For the text-containing cell, return its midpoint in (X, Y) coordinate format. 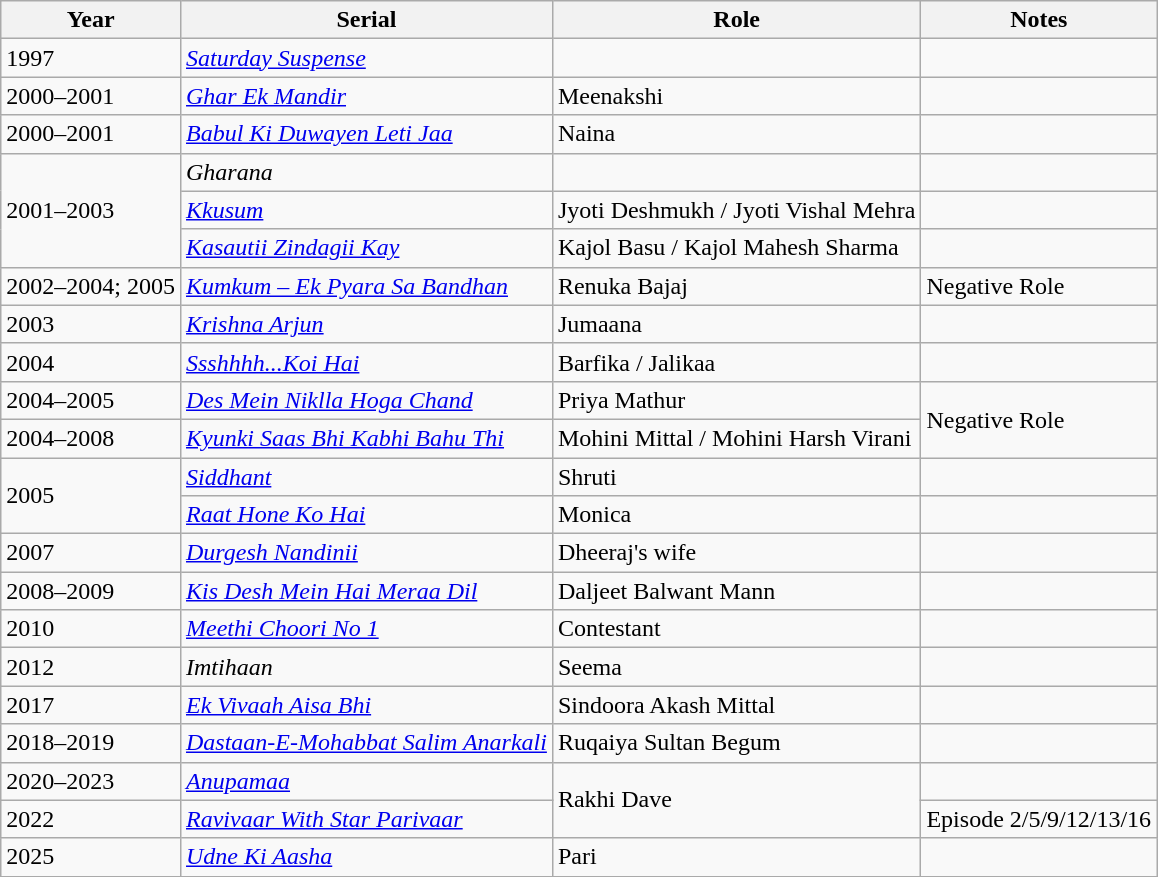
Priya Mathur (736, 400)
Kumkum – Ek Pyara Sa Bandhan (366, 286)
Dastaan-E-Mohabbat Salim Anarkali (366, 743)
2025 (91, 857)
2004–2008 (91, 438)
Dheeraj's wife (736, 553)
Babul Ki Duwayen Leti Jaa (366, 134)
Meethi Choori No 1 (366, 629)
Contestant (736, 629)
Rakhi Dave (736, 800)
2004–2005 (91, 400)
Seema (736, 667)
Notes (1039, 20)
Krishna Arjun (366, 324)
Mohini Mittal / Mohini Harsh Virani (736, 438)
Sindoora Akash Mittal (736, 705)
Ravivaar With Star Parivaar (366, 819)
2022 (91, 819)
Durgesh Nandinii (366, 553)
Meenakshi (736, 96)
2020–2023 (91, 781)
Kis Desh Mein Hai Meraa Dil (366, 591)
Des Mein Niklla Hoga Chand (366, 400)
2004 (91, 362)
Daljeet Balwant Mann (736, 591)
Episode 2/5/9/12/13/16 (1039, 819)
Ssshhhh...Koi Hai (366, 362)
Gharana (366, 172)
Kajol Basu / Kajol Mahesh Sharma (736, 248)
Barfika / Jalikaa (736, 362)
Imtihaan (366, 667)
Monica (736, 515)
Year (91, 20)
Jyoti Deshmukh / Jyoti Vishal Mehra (736, 210)
Shruti (736, 477)
Jumaana (736, 324)
2001–2003 (91, 210)
Pari (736, 857)
2002–2004; 2005 (91, 286)
2007 (91, 553)
Siddhant (366, 477)
2012 (91, 667)
1997 (91, 58)
2008–2009 (91, 591)
Udne Ki Aasha (366, 857)
Ruqaiya Sultan Begum (736, 743)
Serial (366, 20)
Naina (736, 134)
Ek Vivaah Aisa Bhi (366, 705)
2005 (91, 496)
Saturday Suspense (366, 58)
2018–2019 (91, 743)
Kkusum (366, 210)
Ghar Ek Mandir (366, 96)
2017 (91, 705)
2010 (91, 629)
Kasautii Zindagii Kay (366, 248)
Role (736, 20)
Anupamaa (366, 781)
Raat Hone Ko Hai (366, 515)
2003 (91, 324)
Renuka Bajaj (736, 286)
Kyunki Saas Bhi Kabhi Bahu Thi (366, 438)
